Output the [x, y] coordinate of the center of the cell containing the given text.  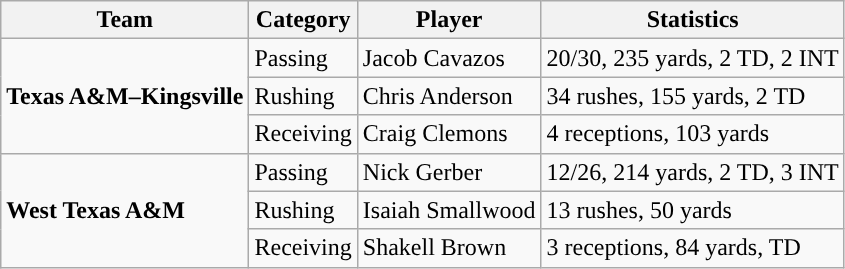
Nick Gerber [449, 172]
Team [125, 20]
West Texas A&M [125, 210]
4 receptions, 103 yards [692, 134]
Texas A&M–Kingsville [125, 96]
12/26, 214 yards, 2 TD, 3 INT [692, 172]
3 receptions, 84 yards, TD [692, 248]
Category [303, 20]
Craig Clemons [449, 134]
Chris Anderson [449, 96]
Jacob Cavazos [449, 58]
Statistics [692, 20]
13 rushes, 50 yards [692, 210]
Isaiah Smallwood [449, 210]
20/30, 235 yards, 2 TD, 2 INT [692, 58]
Player [449, 20]
34 rushes, 155 yards, 2 TD [692, 96]
Shakell Brown [449, 248]
